Pinpoint the cell where the given text exists, returning its (x, y) midpoint coordinate. 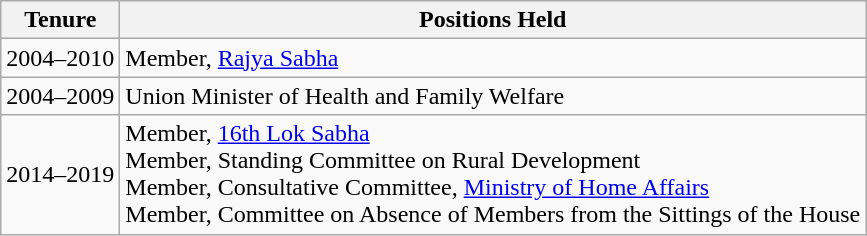
Tenure (60, 20)
2014–2019 (60, 174)
Union Minister of Health and Family Welfare (493, 96)
Member, Rajya Sabha (493, 58)
2004–2009 (60, 96)
2004–2010 (60, 58)
Positions Held (493, 20)
